Extract the (x, y) coordinate from the center of the cell holding the provided text.  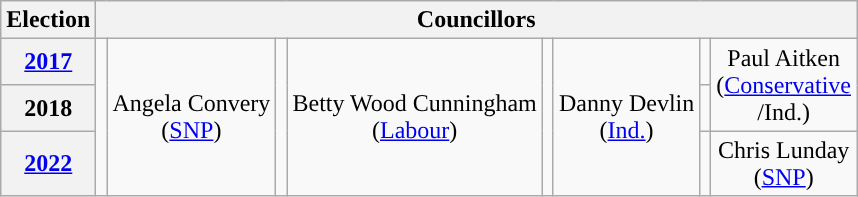
Paul Aitken(Conservative/Ind.) (784, 85)
2017 (48, 62)
Danny Devlin(Ind.) (626, 118)
2022 (48, 164)
Chris Lunday(SNP) (784, 164)
Election (48, 20)
Councillors (476, 20)
Betty Wood Cunningham(Labour) (414, 118)
Angela Convery(SNP) (192, 118)
2018 (48, 108)
